Capture the cell that displays the provided text and extract its [x, y] central coordinate. 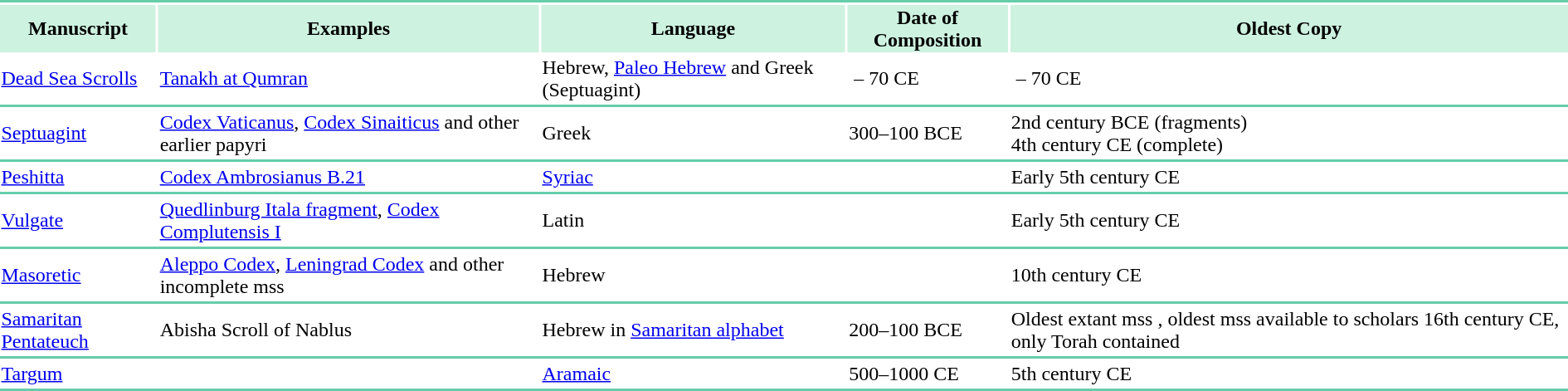
2nd century BCE (fragments)4th century CE (complete) [1289, 133]
Masoretic [78, 276]
Aramaic [694, 374]
Syriac [694, 177]
Language [694, 28]
Abisha Scroll of Nablus [348, 330]
10th century CE [1289, 276]
Codex Vaticanus, Codex Sinaiticus and other earlier papyri [348, 133]
Aleppo Codex, Leningrad Codex and other incomplete mss [348, 276]
Vulgate [78, 221]
Samaritan Pentateuch [78, 330]
300–100 BCE [928, 133]
5th century CE [1289, 374]
Quedlinburg Itala fragment, Codex Complutensis I [348, 221]
Hebrew, Paleo Hebrew and Greek (Septuagint) [694, 78]
Greek [694, 133]
Codex Ambrosianus B.21 [348, 177]
Septuagint [78, 133]
Hebrew in Samaritan alphabet [694, 330]
Date of Composition [928, 28]
Oldest Copy [1289, 28]
500–1000 CE [928, 374]
200–100 BCE [928, 330]
Hebrew [694, 276]
Manuscript [78, 28]
Peshitta [78, 177]
Tanakh at Qumran [348, 78]
Oldest extant mss , oldest mss available to scholars 16th century CE, only Torah contained [1289, 330]
Latin [694, 221]
Targum [78, 374]
Dead Sea Scrolls [78, 78]
Examples [348, 28]
